Provide the [X, Y] coordinate of the cell's center where the given text is located.  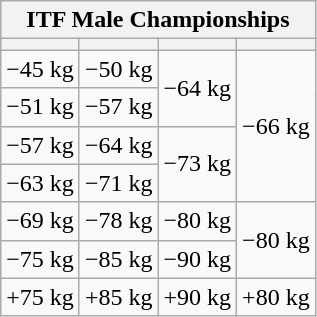
−63 kg [40, 183]
−45 kg [40, 69]
−50 kg [118, 69]
−75 kg [40, 259]
−66 kg [276, 126]
+80 kg [276, 297]
−69 kg [40, 221]
−51 kg [40, 107]
+75 kg [40, 297]
−90 kg [198, 259]
−71 kg [118, 183]
+85 kg [118, 297]
−85 kg [118, 259]
+90 kg [198, 297]
−78 kg [118, 221]
−73 kg [198, 164]
ITF Male Championships [158, 20]
